Detect which cell encompasses the target text, then output its (X, Y) center coordinate. 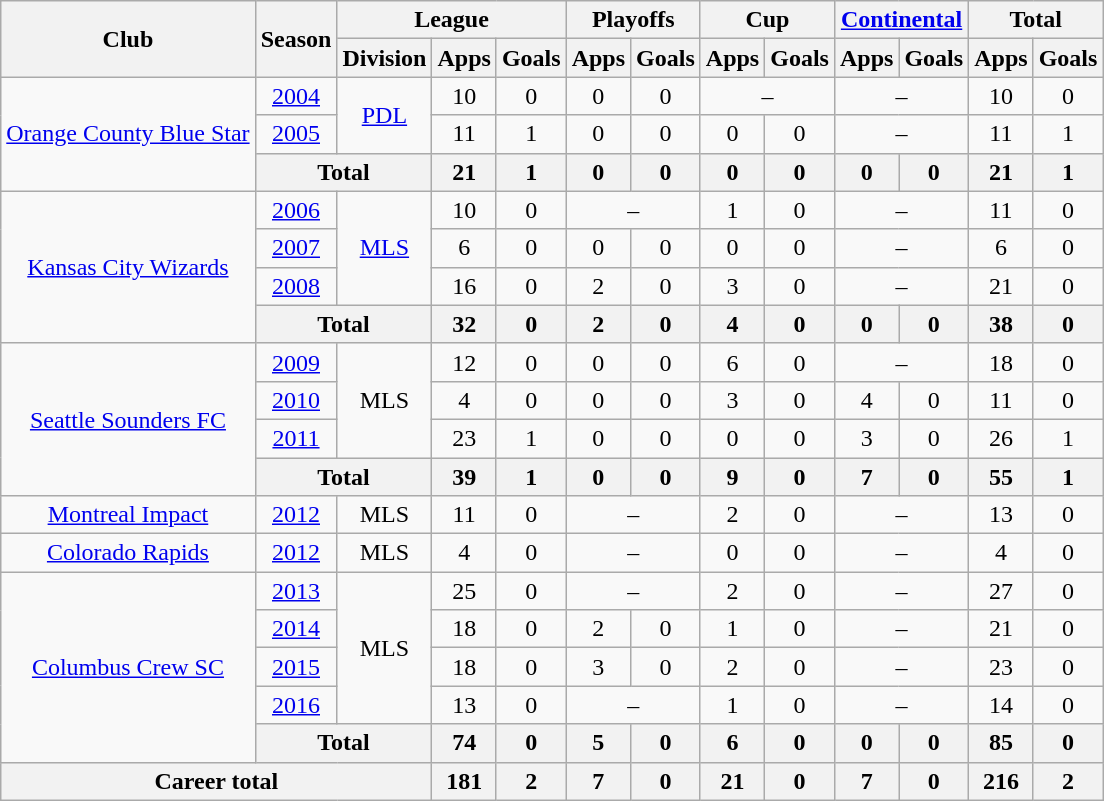
2004 (296, 96)
55 (1001, 477)
2009 (296, 362)
Orange County Blue Star (128, 134)
2016 (296, 705)
Club (128, 39)
Seattle Sounders FC (128, 419)
Continental (901, 20)
League (452, 20)
181 (464, 781)
27 (1001, 591)
216 (1001, 781)
PDL (384, 115)
Cup (767, 20)
Playoffs (633, 20)
2011 (296, 438)
5 (598, 743)
26 (1001, 438)
2005 (296, 134)
25 (464, 591)
2013 (296, 591)
Colorado Rapids (128, 553)
Season (296, 39)
12 (464, 362)
2010 (296, 400)
85 (1001, 743)
14 (1001, 705)
2008 (296, 286)
32 (464, 324)
2006 (296, 210)
Montreal Impact (128, 515)
2007 (296, 248)
39 (464, 477)
38 (1001, 324)
Division (384, 58)
Kansas City Wizards (128, 267)
Career total (216, 781)
16 (464, 286)
Columbus Crew SC (128, 667)
2014 (296, 629)
9 (732, 477)
2015 (296, 667)
74 (464, 743)
